Locate the cell with the specified text and output its [x, y] center coordinate. 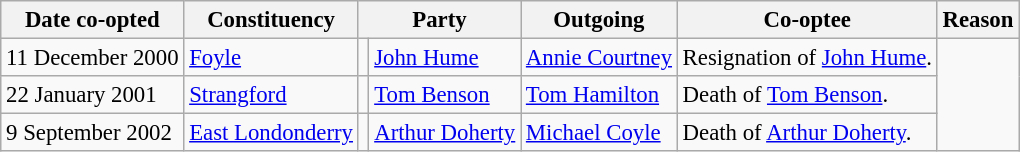
Death of Arthur Doherty. [807, 133]
Tom Hamilton [600, 95]
John Hume [445, 58]
East Londonderry [271, 133]
Strangford [271, 95]
11 December 2000 [92, 58]
Death of Tom Benson. [807, 95]
Foyle [271, 58]
Arthur Doherty [445, 133]
9 September 2002 [92, 133]
22 January 2001 [92, 95]
Resignation of John Hume. [807, 58]
Date co-opted [92, 20]
Michael Coyle [600, 133]
Tom Benson [445, 95]
Annie Courtney [600, 58]
Reason [978, 20]
Outgoing [600, 20]
Party [439, 20]
Co-optee [807, 20]
Constituency [271, 20]
